Search for the cell housing the specified text and yield its (x, y) center coordinate. 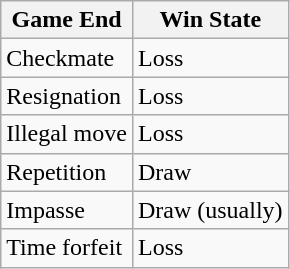
Impasse (67, 210)
Draw (usually) (210, 210)
Win State (210, 20)
Illegal move (67, 134)
Checkmate (67, 58)
Draw (210, 172)
Repetition (67, 172)
Time forfeit (67, 248)
Game End (67, 20)
Resignation (67, 96)
